Search for the cell housing the specified text and yield its [X, Y] center coordinate. 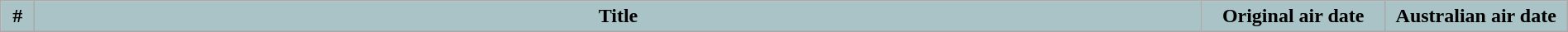
Australian air date [1475, 16]
# [18, 16]
Title [619, 16]
Original air date [1293, 16]
